Identify which cell holds the provided text, then report its (X, Y) central coordinate. 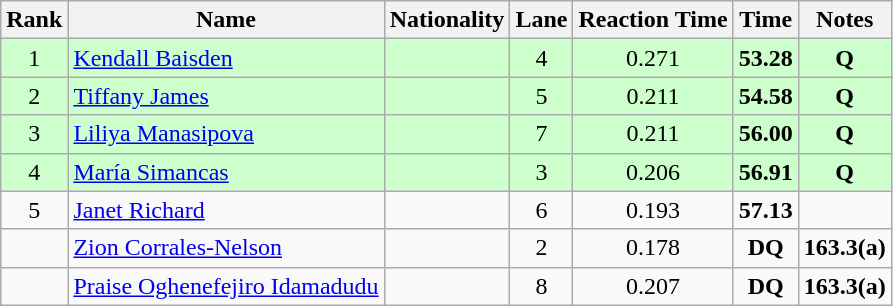
0.271 (653, 58)
Tiffany James (226, 96)
0.207 (653, 286)
Liliya Manasipova (226, 134)
57.13 (766, 210)
0.193 (653, 210)
53.28 (766, 58)
Praise Oghenefejiro Idamadudu (226, 286)
Zion Corrales-Nelson (226, 248)
Name (226, 20)
Notes (844, 20)
1 (34, 58)
Rank (34, 20)
Kendall Baisden (226, 58)
8 (542, 286)
Lane (542, 20)
56.91 (766, 172)
Janet Richard (226, 210)
0.178 (653, 248)
6 (542, 210)
0.206 (653, 172)
Reaction Time (653, 20)
Nationality (447, 20)
56.00 (766, 134)
54.58 (766, 96)
7 (542, 134)
María Simancas (226, 172)
Time (766, 20)
